Pinpoint the cell where the given text exists, returning its [x, y] midpoint coordinate. 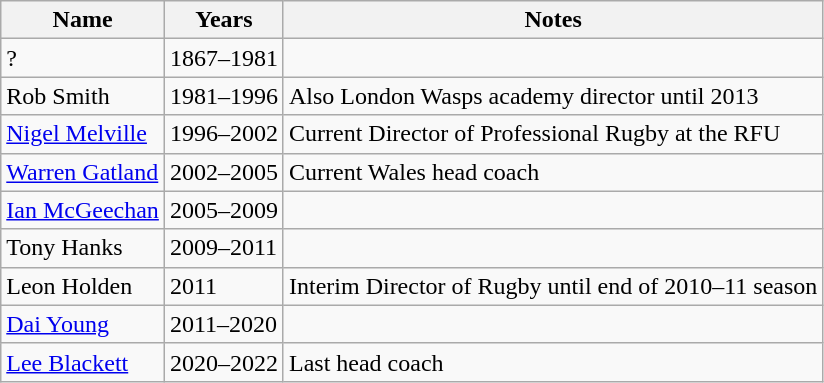
Current Director of Professional Rugby at the RFU [552, 134]
Rob Smith [83, 96]
Also London Wasps academy director until 2013 [552, 96]
? [83, 58]
Notes [552, 20]
Ian McGeechan [83, 210]
Dai Young [83, 324]
Warren Gatland [83, 172]
Years [224, 20]
2011–2020 [224, 324]
2020–2022 [224, 362]
1867–1981 [224, 58]
Lee Blackett [83, 362]
2002–2005 [224, 172]
Leon Holden [83, 286]
1996–2002 [224, 134]
2011 [224, 286]
Last head coach [552, 362]
1981–1996 [224, 96]
Nigel Melville [83, 134]
2009–2011 [224, 248]
Name [83, 20]
Current Wales head coach [552, 172]
Interim Director of Rugby until end of 2010–11 season [552, 286]
2005–2009 [224, 210]
Tony Hanks [83, 248]
